Find where the given text appears and provide that cell's center as (X, Y) coordinate. 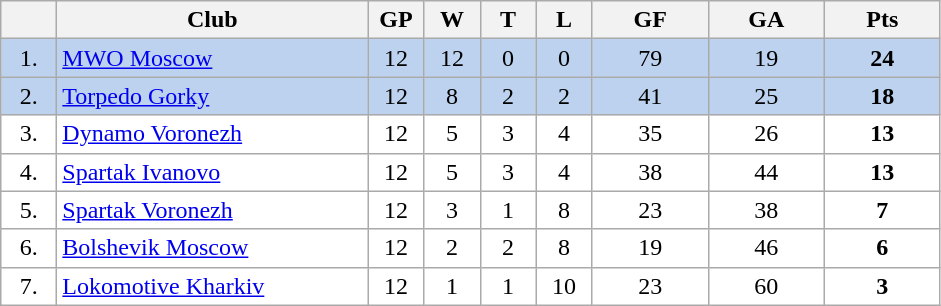
2. (29, 96)
35 (650, 134)
6 (882, 248)
Torpedo Gorky (212, 96)
60 (766, 286)
25 (766, 96)
W (452, 20)
Bolshevik Moscow (212, 248)
GP (396, 20)
Pts (882, 20)
18 (882, 96)
L (564, 20)
Lokomotive Kharkiv (212, 286)
3. (29, 134)
24 (882, 58)
41 (650, 96)
MWO Moscow (212, 58)
Club (212, 20)
GF (650, 20)
4. (29, 172)
Dynamo Voronezh (212, 134)
GA (766, 20)
7. (29, 286)
46 (766, 248)
T (508, 20)
7 (882, 210)
Spartak Ivanovo (212, 172)
26 (766, 134)
44 (766, 172)
5. (29, 210)
10 (564, 286)
Spartak Voronezh (212, 210)
79 (650, 58)
1. (29, 58)
6. (29, 248)
